Detect which cell encompasses the target text, then output its (X, Y) center coordinate. 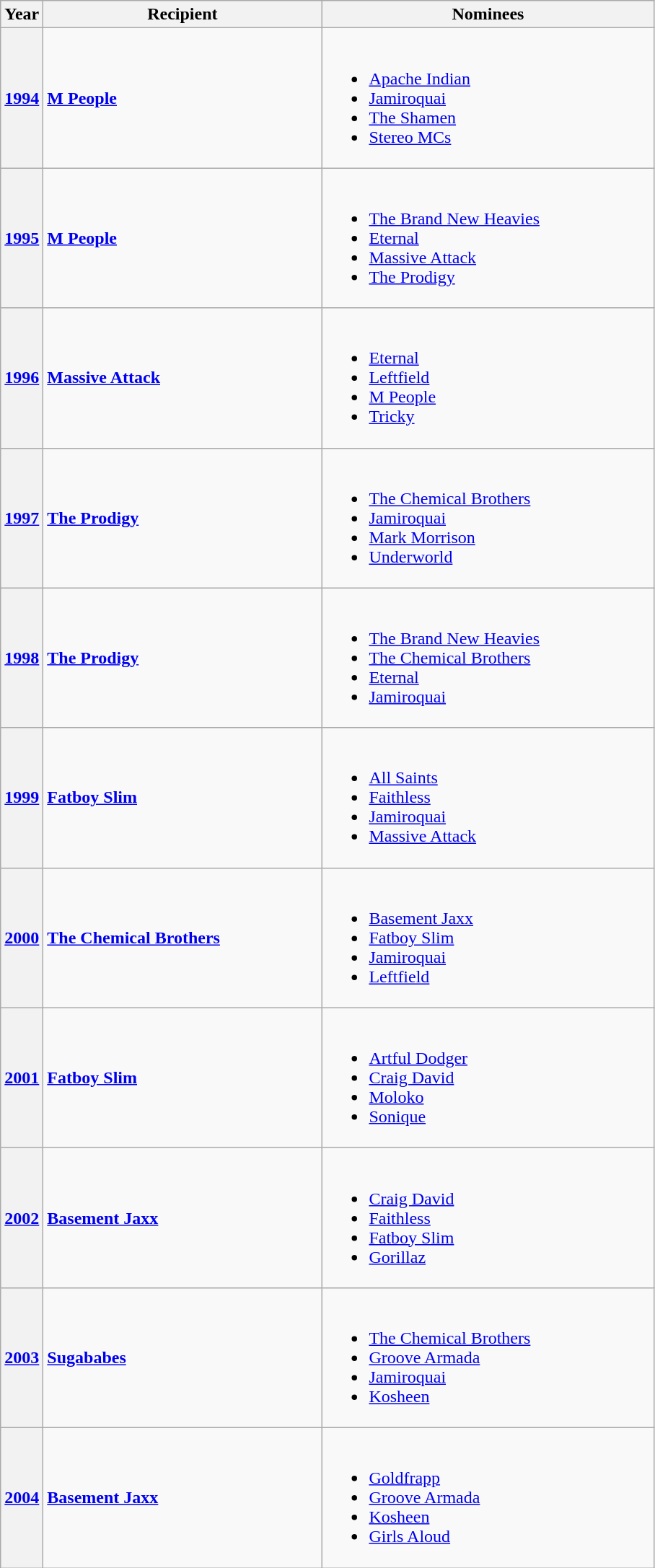
The Chemical BrothersGroove ArmadaJamiroquaiKosheen (488, 1357)
Apache IndianJamiroquaiThe ShamenStereo MCs (488, 98)
2001 (22, 1078)
The Chemical Brothers (183, 938)
2003 (22, 1357)
1999 (22, 798)
The Chemical BrothersJamiroquaiMark MorrisonUnderworld (488, 518)
2000 (22, 938)
1994 (22, 98)
Year (22, 14)
Nominees (488, 14)
GoldfrappGroove ArmadaKosheenGirls Aloud (488, 1497)
2002 (22, 1217)
1995 (22, 238)
Artful DodgerCraig DavidMolokoSonique (488, 1078)
Massive Attack (183, 378)
1996 (22, 378)
Sugababes (183, 1357)
1998 (22, 658)
EternalLeftfieldM PeopleTricky (488, 378)
Basement JaxxFatboy SlimJamiroquaiLeftfield (488, 938)
1997 (22, 518)
All SaintsFaithlessJamiroquaiMassive Attack (488, 798)
Craig DavidFaithlessFatboy SlimGorillaz (488, 1217)
The Brand New HeaviesEternalMassive AttackThe Prodigy (488, 238)
2004 (22, 1497)
Recipient (183, 14)
The Brand New HeaviesThe Chemical BrothersEternalJamiroquai (488, 658)
